For the text-containing cell, return its midpoint in [X, Y] coordinate format. 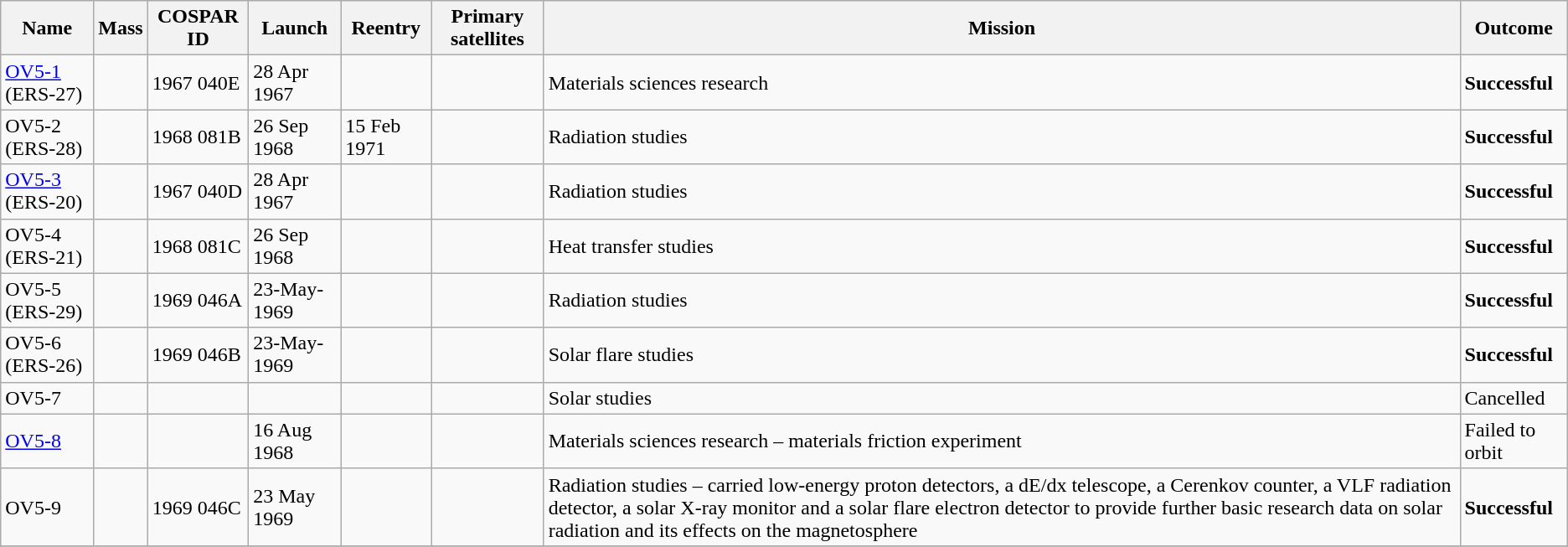
15 Feb 1971 [386, 137]
Cancelled [1514, 398]
16 Aug 1968 [295, 441]
1969 046A [198, 300]
OV5-8 [47, 441]
Solar flare studies [1002, 355]
Launch [295, 28]
Mass [121, 28]
Name [47, 28]
Materials sciences research – materials friction experiment [1002, 441]
OV5-9 [47, 507]
OV5-5 (ERS-29) [47, 300]
23 May 1969 [295, 507]
1969 046C [198, 507]
OV5-6 (ERS-26) [47, 355]
1967 040D [198, 191]
OV5-2 (ERS-28) [47, 137]
Heat transfer studies [1002, 246]
COSPAR ID [198, 28]
Solar studies [1002, 398]
1969 046B [198, 355]
OV5-4 (ERS-21) [47, 246]
Outcome [1514, 28]
OV5-3 (ERS-20) [47, 191]
1968 081B [198, 137]
1967 040E [198, 82]
Failed to orbit [1514, 441]
Reentry [386, 28]
Mission [1002, 28]
OV5-1 (ERS-27) [47, 82]
1968 081C [198, 246]
Primary satellites [487, 28]
Materials sciences research [1002, 82]
OV5-7 [47, 398]
